Scan for the cell matching the given text and deliver its [x, y] coordinate at center. 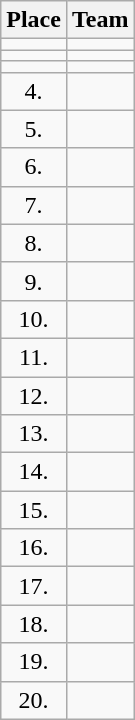
20. [34, 700]
13. [34, 434]
16. [34, 548]
17. [34, 586]
9. [34, 281]
10. [34, 319]
12. [34, 395]
15. [34, 510]
Team [100, 20]
4. [34, 91]
14. [34, 472]
7. [34, 205]
19. [34, 662]
Place [34, 20]
11. [34, 357]
18. [34, 624]
5. [34, 129]
6. [34, 167]
8. [34, 243]
